Extract the [X, Y] coordinate from the center of the cell holding the provided text.  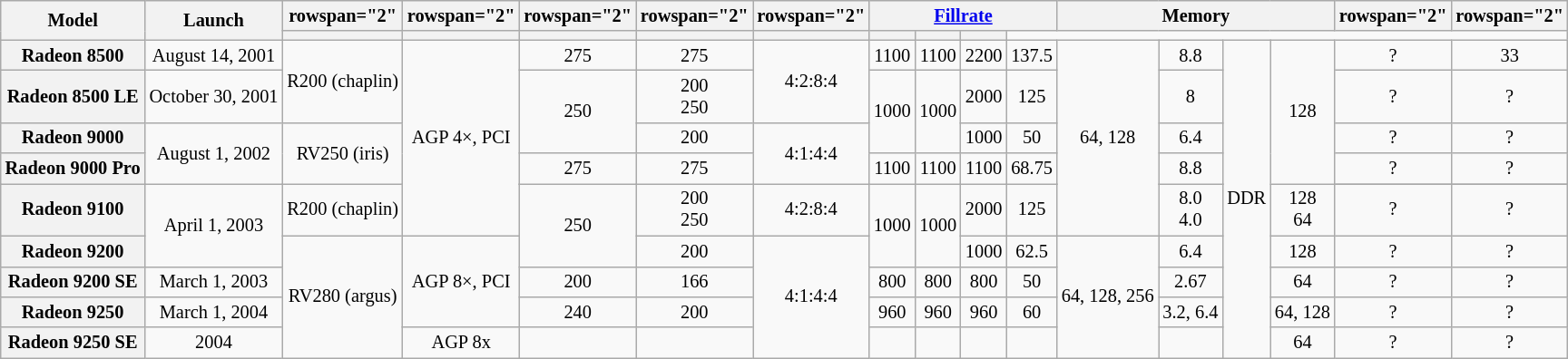
68.75 [1032, 169]
Radeon 9250 [73, 312]
Radeon 9250 SE [73, 343]
137.5 [1032, 55]
DDR [1247, 199]
Radeon 9000 [73, 138]
Radeon 9000 Pro [73, 169]
Radeon 8500 LE [73, 96]
April 1, 2003 [214, 225]
March 1, 2003 [214, 282]
2200 [984, 55]
Memory [1196, 15]
AGP 4×, PCI [461, 138]
October 30, 2001 [214, 96]
RV280 (argus) [343, 297]
2.67 [1191, 282]
RV250 (iris) [343, 152]
8 [1191, 96]
Fillrate [964, 15]
8.04.0 [1191, 209]
64, 128, 256 [1108, 297]
Radeon 9200 [73, 251]
60 [1032, 312]
3.2, 6.4 [1191, 312]
240 [577, 312]
August 14, 2001 [214, 55]
AGP 8x [461, 343]
Radeon 9200 SE [73, 282]
Launch [214, 20]
166 [695, 282]
Radeon 9100 [73, 209]
2004 [214, 343]
March 1, 2004 [214, 312]
August 1, 2002 [214, 152]
Radeon 8500 [73, 55]
33 [1510, 55]
62.5 [1032, 251]
Model [73, 20]
12864 [1303, 209]
AGP 8×, PCI [461, 281]
